Return the [X, Y] coordinate for the center point of the cell that contains the specified text.  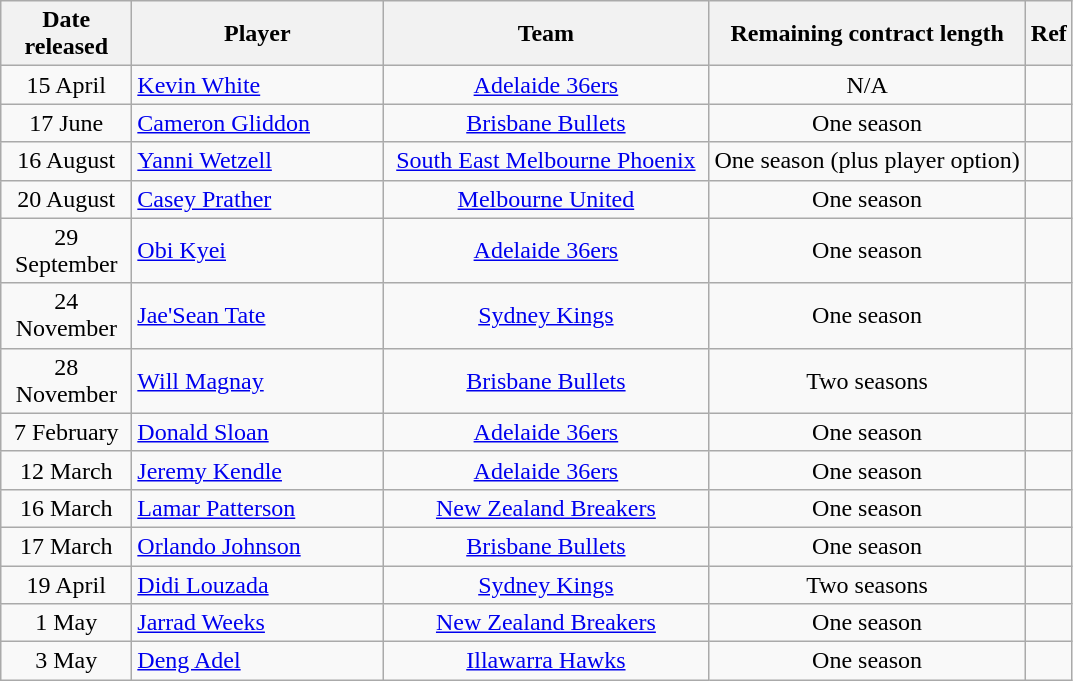
1 May [66, 623]
One season (plus player option) [867, 161]
3 May [66, 661]
Jae'Sean Tate [258, 316]
16 March [66, 508]
Donald Sloan [258, 432]
17 June [66, 123]
19 April [66, 585]
28 November [66, 380]
20 August [66, 199]
7 February [66, 432]
Player [258, 34]
Casey Prather [258, 199]
Will Magnay [258, 380]
16 August [66, 161]
Illawarra Hawks [546, 661]
12 March [66, 470]
Deng Adel [258, 661]
Ref [1048, 34]
Jeremy Kendle [258, 470]
Obi Kyei [258, 250]
Team [546, 34]
Remaining contract length [867, 34]
South East Melbourne Phoenix [546, 161]
Orlando Johnson [258, 546]
Kevin White [258, 85]
Yanni Wetzell [258, 161]
15 April [66, 85]
Jarrad Weeks [258, 623]
Lamar Patterson [258, 508]
Cameron Gliddon [258, 123]
Melbourne United [546, 199]
17 March [66, 546]
29 September [66, 250]
N/A [867, 85]
Date released [66, 34]
Didi Louzada [258, 585]
24 November [66, 316]
